Pinpoint the cell where the given text exists, returning its (X, Y) midpoint coordinate. 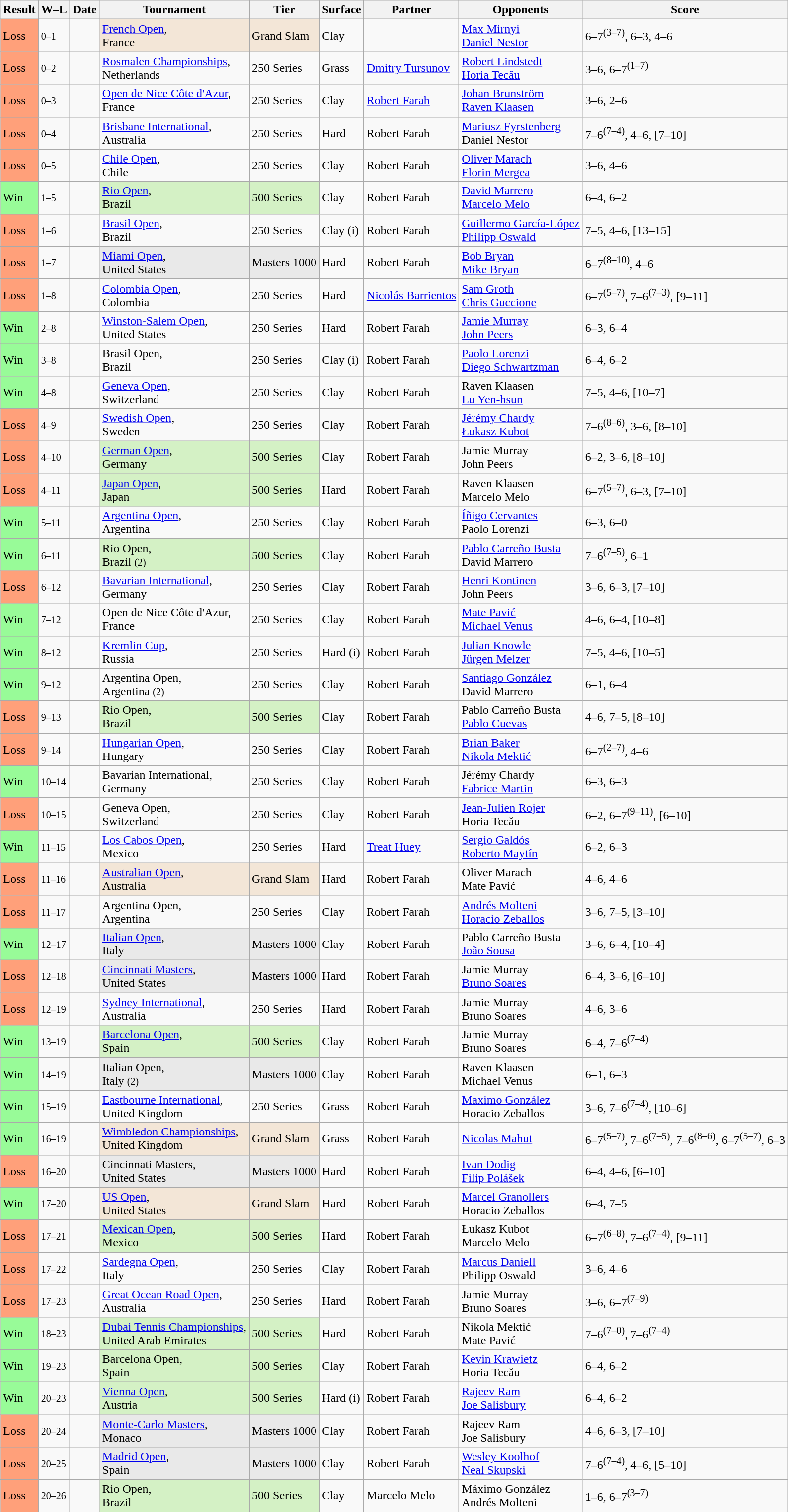
Nikola Mektić Mate Pavić (521, 1333)
1–5 (54, 197)
4–6, 7–5, [8–10] (685, 717)
7–12 (54, 619)
16–19 (54, 1139)
Oliver Marach Florin Mergea (521, 166)
3–6, 6–7(1–7) (685, 68)
6–11 (54, 555)
4–11 (54, 490)
W–L (54, 10)
4–6, 6–4, [10–8] (685, 619)
0–2 (54, 68)
11–17 (54, 912)
17–22 (54, 1269)
20–26 (54, 1496)
10–15 (54, 814)
4–6, 4–6 (685, 879)
Winston-Salem Open, United States (174, 327)
6–7(6–8), 7–6(7–4), [9–11] (685, 1236)
Hungarian Open, Hungary (174, 749)
Johan Brunström Raven Klaasen (521, 101)
Marcel Granollers Horacio Zeballos (521, 1204)
Marcelo Melo (411, 1496)
Paolo Lorenzi Diego Schwartzman (521, 360)
6–4, 3–6, [6–10] (685, 976)
7–6(7–0), 7–6(7–4) (685, 1333)
Kevin Krawietz Horia Tecău (521, 1365)
4–10 (54, 458)
7–5, 4–6, [13–15] (685, 230)
20–23 (54, 1398)
Tier (284, 10)
9–12 (54, 684)
6–4, 7–6(7–4) (685, 1041)
Nicolás Barrientos (411, 295)
Mate Pavić Michael Venus (521, 619)
Sardegna Open, Italy (174, 1269)
Tournament (174, 10)
Brisbane International, Australia (174, 133)
6–7(8–10), 4–6 (685, 262)
6–3, 6–4 (685, 327)
Dubai Tennis Championships, United Arab Emirates (174, 1333)
3–6, 7–6(7–4), [10–6] (685, 1106)
Pablo Carreño Busta Pablo Cuevas (521, 717)
7–6(7–4), 4–6, [7–10] (685, 133)
Jean-Julien Rojer Horia Tecău (521, 814)
15–19 (54, 1106)
6–3, 6–3 (685, 782)
Eastbourne International, United Kingdom (174, 1106)
18–23 (54, 1333)
Vienna Open, Austria (174, 1398)
19–23 (54, 1365)
Mexican Open, Mexico (174, 1236)
1–6, 6–7(3–7) (685, 1496)
3–6, 6–3, [7–10] (685, 587)
Jérémy Chardy Fabrice Martin (521, 782)
Maximo González Horacio Zeballos (521, 1106)
17–20 (54, 1204)
Max Mirnyi Daniel Nestor (521, 36)
Australian Open, Australia (174, 879)
Surface (342, 10)
6–7(5–7), 7–6(7–3), [9–11] (685, 295)
Swedish Open, Sweden (174, 425)
6–7(2–7), 4–6 (685, 749)
Sam Groth Chris Guccione (521, 295)
1–7 (54, 262)
3–6, 6–4, [10–4] (685, 945)
17–21 (54, 1236)
Oliver Marach Mate Pavić (521, 879)
German Open, Germany (174, 458)
6–1, 6–4 (685, 684)
0–1 (54, 36)
Henri Kontinen John Peers (521, 587)
6–2, 6–7(9–11), [6–10] (685, 814)
Nicolas Mahut (521, 1139)
Italian Open, Italy (174, 945)
Ivan Dodig Filip Polášek (521, 1171)
20–25 (54, 1463)
Pablo Carreño Busta João Sousa (521, 945)
1–6 (54, 230)
Wimbledon Championships, United Kingdom (174, 1139)
7–5, 4–6, [10–5] (685, 652)
Score (685, 10)
Rosmalen Championships, Netherlands (174, 68)
US Open, United States (174, 1204)
5–11 (54, 523)
1–8 (54, 295)
Julian Knowle Jürgen Melzer (521, 652)
Kremlin Cup, Russia (174, 652)
Partner (411, 10)
17–23 (54, 1301)
Sydney International, Australia (174, 1009)
6–7(5–7), 7–6(7–5), 7–6(8–6), 6–7(5–7), 6–3 (685, 1139)
6–12 (54, 587)
2–8 (54, 327)
Raven Klaasen Lu Yen-hsun (521, 392)
7–5, 4–6, [10–7] (685, 392)
6–4, 7–5 (685, 1204)
Date (85, 10)
8–12 (54, 652)
Result (19, 10)
Mariusz Fyrstenberg Daniel Nestor (521, 133)
0–5 (54, 166)
Los Cabos Open, Mexico (174, 847)
6–2, 3–6, [8–10] (685, 458)
12–19 (54, 1009)
Raven Klaasen Michael Venus (521, 1074)
Robert Lindstedt Horia Tecău (521, 68)
Rio Open, Brazil (2) (174, 555)
Miami Open, United States (174, 262)
7–6(7–4), 4–6, [5–10] (685, 1463)
French Open, France (174, 36)
Brian Baker Nikola Mektić (521, 749)
Wesley Koolhof Neal Skupski (521, 1463)
Argentina Open, Argentina (2) (174, 684)
4–8 (54, 392)
12–18 (54, 976)
Monte-Carlo Masters,Monaco (174, 1430)
6–7(3–7), 6–3, 4–6 (685, 36)
11–15 (54, 847)
14–19 (54, 1074)
7–6(7–5), 6–1 (685, 555)
Opponents (521, 10)
13–19 (54, 1041)
3–6, 2–6 (685, 101)
Raven Klaasen Marcelo Melo (521, 490)
4–6, 3–6 (685, 1009)
Santiago González David Marrero (521, 684)
0–3 (54, 101)
Íñigo Cervantes Paolo Lorenzi (521, 523)
0–4 (54, 133)
6–7(5–7), 6–3, [7–10] (685, 490)
20–24 (54, 1430)
David Marrero Marcelo Melo (521, 197)
12–17 (54, 945)
3–6, 7–5, [3–10] (685, 912)
4–6, 6–3, [7–10] (685, 1430)
Bob Bryan Mike Bryan (521, 262)
10–14 (54, 782)
4–9 (54, 425)
3–6, 6–7(7–9) (685, 1301)
6–3, 6–0 (685, 523)
Colombia Open, Colombia (174, 295)
Madrid Open,Spain (174, 1463)
Italian Open, Italy (2) (174, 1074)
9–13 (54, 717)
Treat Huey (411, 847)
Sergio Galdós Roberto Maytín (521, 847)
Dmitry Tursunov (411, 68)
Japan Open, Japan (174, 490)
6–4, 4–6, [6–10] (685, 1171)
3–8 (54, 360)
Andrés Molteni Horacio Zeballos (521, 912)
Pablo Carreño Busta David Marrero (521, 555)
6–1, 6–3 (685, 1074)
6–2, 6–3 (685, 847)
11–16 (54, 879)
Great Ocean Road Open, Australia (174, 1301)
Łukasz Kubot Marcelo Melo (521, 1236)
9–14 (54, 749)
Marcus Daniell Philipp Oswald (521, 1269)
Chile Open, Chile (174, 166)
Guillermo García-López Philipp Oswald (521, 230)
Jérémy Chardy Łukasz Kubot (521, 425)
Máximo González Andrés Molteni (521, 1496)
7–6(8–6), 3–6, [8–10] (685, 425)
16–20 (54, 1171)
